Provide the [X, Y] coordinate of the cell's center where the given text is located.  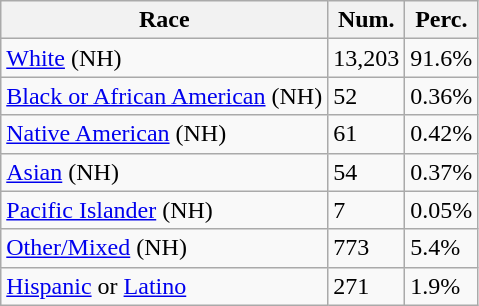
54 [366, 172]
0.05% [442, 210]
13,203 [366, 58]
Num. [366, 20]
773 [366, 248]
5.4% [442, 248]
Black or African American (NH) [164, 96]
Other/Mixed (NH) [164, 248]
91.6% [442, 58]
Race [164, 20]
52 [366, 96]
1.9% [442, 286]
Perc. [442, 20]
61 [366, 134]
0.36% [442, 96]
Hispanic or Latino [164, 286]
7 [366, 210]
Pacific Islander (NH) [164, 210]
Native American (NH) [164, 134]
0.37% [442, 172]
271 [366, 286]
White (NH) [164, 58]
Asian (NH) [164, 172]
0.42% [442, 134]
